Return the (x, y) coordinate for the center point of the cell that contains the specified text.  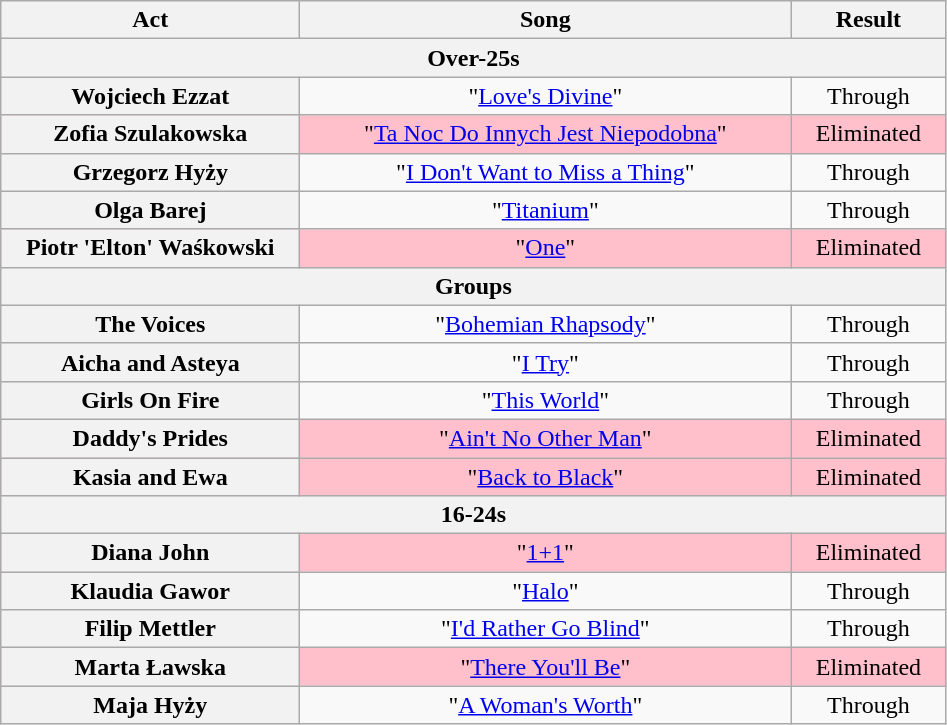
Marta Ławska (150, 667)
Groups (474, 286)
Result (868, 20)
"Back to Black" (546, 477)
The Voices (150, 324)
Diana John (150, 553)
"Love's Divine" (546, 96)
Maja Hyży (150, 705)
"I'd Rather Go Blind" (546, 629)
16-24s (474, 515)
"Halo" (546, 591)
"Titanium" (546, 210)
Zofia Szulakowska (150, 134)
"I Try" (546, 362)
Over-25s (474, 58)
Kasia and Ewa (150, 477)
Daddy's Prides (150, 438)
Act (150, 20)
"Ain't No Other Man" (546, 438)
"Ta Noc Do Innych Jest Niepodobna" (546, 134)
Song (546, 20)
Olga Barej (150, 210)
"1+1" (546, 553)
Girls On Fire (150, 400)
"One" (546, 248)
Filip Mettler (150, 629)
"A Woman's Worth" (546, 705)
"This World" (546, 400)
Klaudia Gawor (150, 591)
"I Don't Want to Miss a Thing" (546, 172)
Wojciech Ezzat (150, 96)
"Bohemian Rhapsody" (546, 324)
Grzegorz Hyży (150, 172)
"There You'll Be" (546, 667)
Aicha and Asteya (150, 362)
Piotr 'Elton' Waśkowski (150, 248)
